Locate the cell with the specified text and output its [x, y] center coordinate. 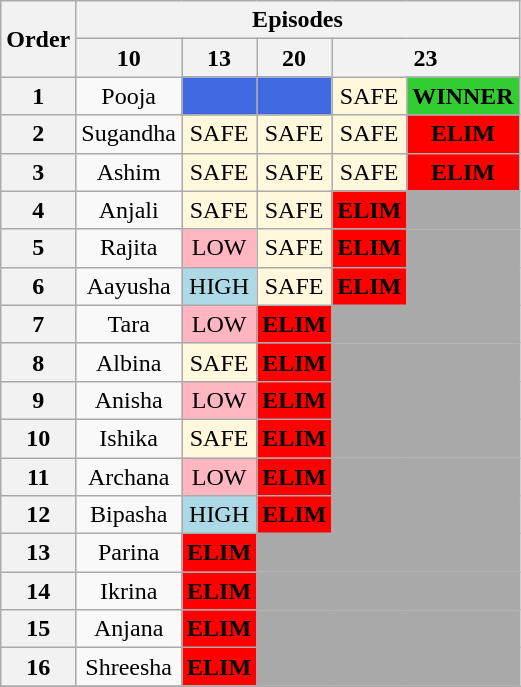
Bipasha [129, 515]
7 [38, 324]
Ishika [129, 438]
9 [38, 400]
14 [38, 591]
6 [38, 286]
Order [38, 39]
8 [38, 362]
Ikrina [129, 591]
4 [38, 210]
Archana [129, 477]
2 [38, 134]
Albina [129, 362]
15 [38, 629]
Parina [129, 553]
Aayusha [129, 286]
Ashim [129, 172]
11 [38, 477]
23 [426, 58]
Anjali [129, 210]
20 [294, 58]
Anisha [129, 400]
Episodes [298, 20]
WINNER [463, 96]
Tara [129, 324]
1 [38, 96]
16 [38, 667]
Anjana [129, 629]
12 [38, 515]
5 [38, 248]
Shreesha [129, 667]
3 [38, 172]
Rajita [129, 248]
Pooja [129, 96]
Sugandha [129, 134]
